Find where the given text appears and provide that cell's center as (X, Y) coordinate. 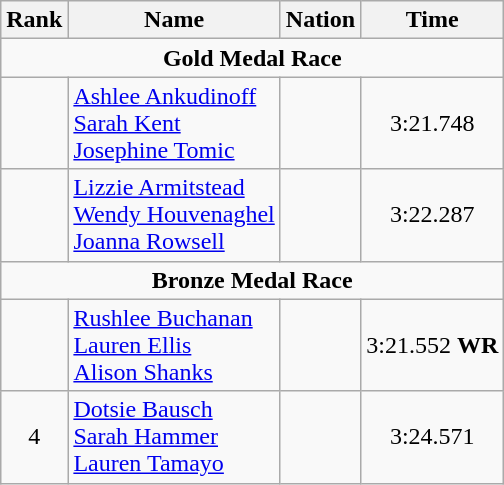
Rank (34, 20)
Gold Medal Race (252, 58)
Time (432, 20)
Ashlee AnkudinoffSarah Kent Josephine Tomic (174, 123)
Lizzie ArmitsteadWendy HouvenaghelJoanna Rowsell (174, 215)
Dotsie BauschSarah HammerLauren Tamayo (174, 437)
4 (34, 437)
Name (174, 20)
Nation (320, 20)
3:21.748 (432, 123)
3:24.571 (432, 437)
Rushlee BuchananLauren EllisAlison Shanks (174, 345)
3:21.552 WR (432, 345)
Bronze Medal Race (252, 280)
3:22.287 (432, 215)
